Find where the given text appears and provide that cell's center as [x, y] coordinate. 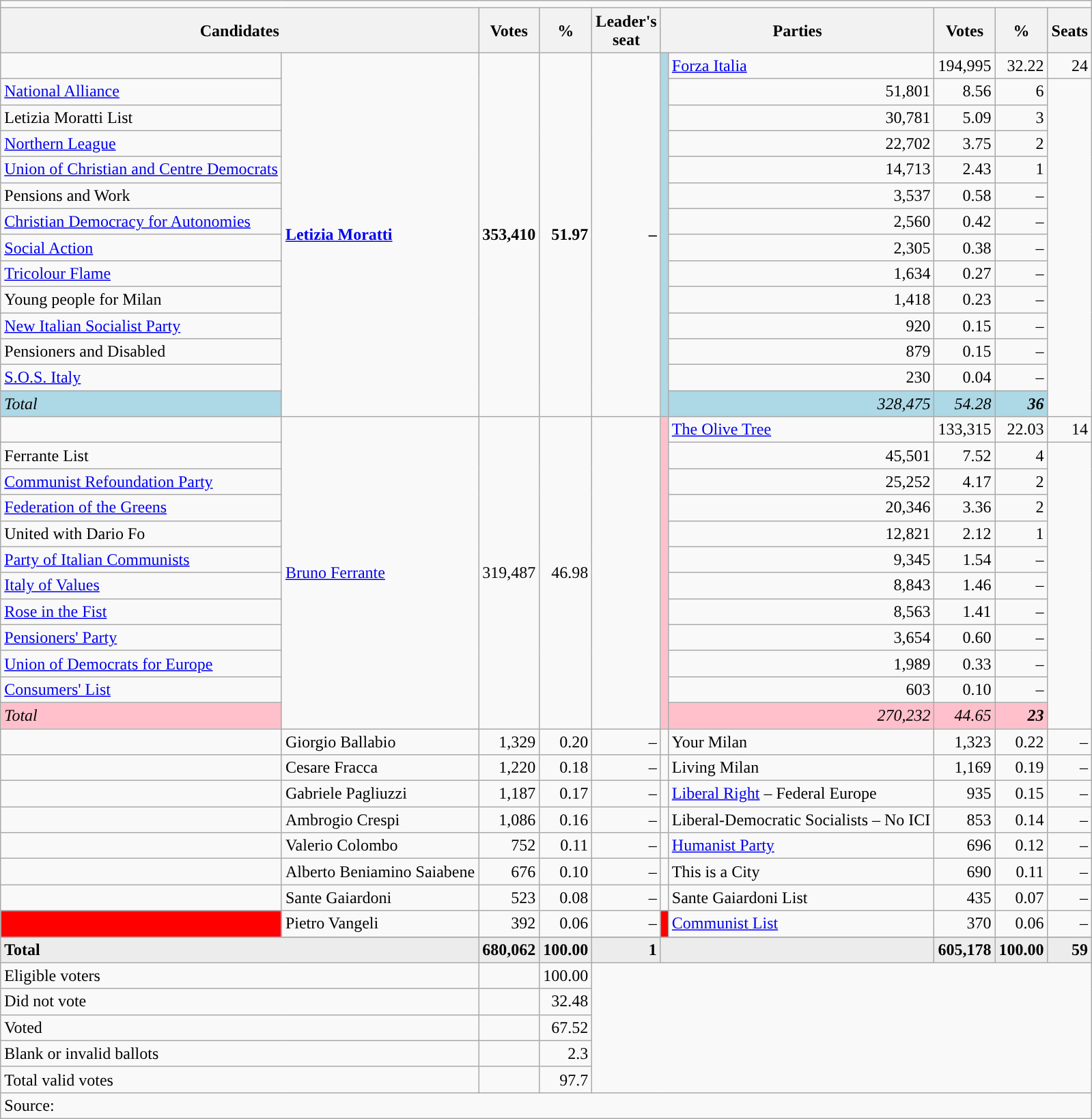
353,410 [509, 235]
Rose in the Fist [141, 611]
Parties [798, 30]
National Alliance [141, 92]
270,232 [801, 715]
3.75 [964, 143]
Bruno Ferrante [380, 572]
Italy of Values [141, 585]
676 [509, 872]
1,187 [509, 794]
523 [509, 898]
2.12 [964, 534]
Alberto Beniamino Saiabene [380, 872]
4 [1022, 456]
Liberal Right – Federal Europe [801, 794]
Federation of the Greens [141, 508]
12,821 [801, 534]
Total valid votes [240, 1079]
0.58 [964, 195]
45,501 [801, 456]
133,315 [964, 430]
319,487 [509, 572]
46.98 [565, 572]
22,702 [801, 143]
67.52 [565, 1027]
24 [1069, 66]
1,169 [964, 768]
Forza Italia [801, 66]
696 [964, 846]
3.36 [964, 508]
853 [964, 820]
9,345 [801, 559]
2.3 [565, 1053]
30,781 [801, 118]
0.22 [1022, 741]
6 [1022, 92]
Voted [240, 1027]
Giorgio Ballabio [380, 741]
0.38 [964, 247]
Communist List [801, 924]
4.17 [964, 482]
0.17 [565, 794]
22.03 [1022, 430]
3,654 [801, 637]
Tricolour Flame [141, 273]
51,801 [801, 92]
23 [1022, 715]
Your Milan [801, 741]
Eligible voters [240, 976]
Liberal-Democratic Socialists – No ICI [801, 820]
Source: [546, 1105]
7.52 [964, 456]
Pietro Vangeli [380, 924]
1.54 [964, 559]
Living Milan [801, 768]
Ferrante List [141, 456]
25,252 [801, 482]
Party of Italian Communists [141, 559]
This is a City [801, 872]
920 [801, 326]
Seats [1069, 30]
0.12 [1022, 846]
Did not vote [240, 1001]
1,418 [801, 299]
392 [509, 924]
1,220 [509, 768]
14 [1069, 430]
Ambrogio Crespi [380, 820]
8,843 [801, 585]
0.20 [565, 741]
Pensioners and Disabled [141, 352]
0.60 [964, 637]
54.28 [964, 404]
690 [964, 872]
Blank or invalid ballots [240, 1053]
0.18 [565, 768]
United with Dario Fo [141, 534]
603 [801, 689]
5.09 [964, 118]
605,178 [964, 950]
879 [801, 352]
1.46 [964, 585]
Social Action [141, 247]
0.23 [964, 299]
0.07 [1022, 898]
1,634 [801, 273]
0.27 [964, 273]
20,346 [801, 508]
Leader'sseat [626, 30]
36 [1022, 404]
752 [509, 846]
New Italian Socialist Party [141, 326]
0.04 [964, 378]
Humanist Party [801, 846]
Gabriele Pagliuzzi [380, 794]
Northern League [141, 143]
Union of Christian and Centre Democrats [141, 169]
Christian Democracy for Autonomies [141, 221]
0.16 [565, 820]
Pensioners' Party [141, 637]
Candidates [240, 30]
0.14 [1022, 820]
32.48 [565, 1001]
230 [801, 378]
0.42 [964, 221]
14,713 [801, 169]
1,086 [509, 820]
2.43 [964, 169]
Pensions and Work [141, 195]
2,560 [801, 221]
370 [964, 924]
3,537 [801, 195]
Sante Gaiardoni [380, 898]
2,305 [801, 247]
Letizia Moratti [380, 235]
1,323 [964, 741]
8.56 [964, 92]
1,329 [509, 741]
0.19 [1022, 768]
97.7 [565, 1079]
The Olive Tree [801, 430]
59 [1069, 950]
Consumers' List [141, 689]
Union of Democrats for Europe [141, 663]
0.08 [565, 898]
S.O.S. Italy [141, 378]
32.22 [1022, 66]
3 [1022, 118]
Sante Gaiardoni List [801, 898]
328,475 [801, 404]
Young people for Milan [141, 299]
Valerio Colombo [380, 846]
1.41 [964, 611]
Letizia Moratti List [141, 118]
935 [964, 794]
194,995 [964, 66]
0.33 [964, 663]
Cesare Fracca [380, 768]
Communist Refoundation Party [141, 482]
1,989 [801, 663]
8,563 [801, 611]
44.65 [964, 715]
680,062 [509, 950]
435 [964, 898]
51.97 [565, 235]
